Identify which cell holds the provided text, then report its [X, Y] central coordinate. 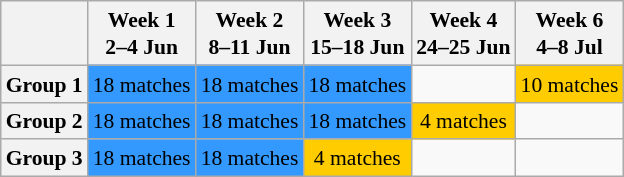
Group 2 [44, 120]
Week 12–4 Jun [142, 33]
Group 3 [44, 158]
Group 1 [44, 84]
Week 64–8 Jul [570, 33]
Week 424–25 Jun [463, 33]
10 matches [570, 84]
Week 28–11 Jun [250, 33]
Week 315–18 Jun [357, 33]
